Capture the cell that displays the provided text and extract its [x, y] central coordinate. 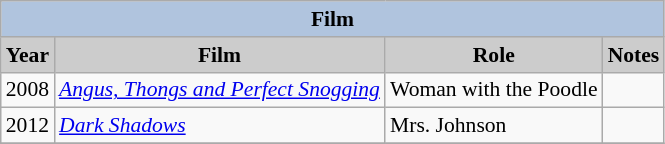
Angus, Thongs and Perfect Snogging [220, 90]
Notes [634, 55]
Dark Shadows [220, 126]
2008 [28, 90]
Role [494, 55]
Year [28, 55]
2012 [28, 126]
Woman with the Poodle [494, 90]
Mrs. Johnson [494, 126]
